Pinpoint the cell where the given text exists, returning its (X, Y) midpoint coordinate. 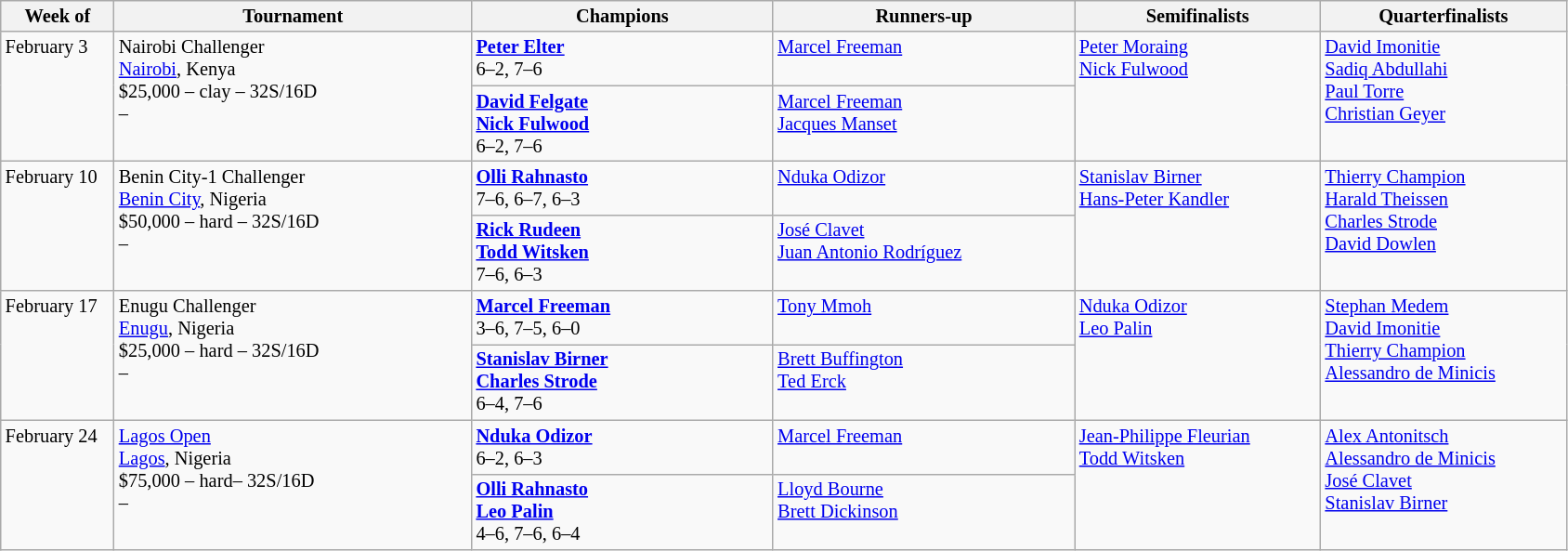
David Imonitie Sadiq Abdullahi Paul Torre Christian Geyer (1444, 97)
Enugu Challenger Enugu, Nigeria$25,000 – hard – 32S/16D – (294, 355)
February 10 (58, 225)
Nduka Odizor (923, 188)
Peter Moraing Nick Fulwood (1198, 97)
Nduka Odizor Leo Palin (1198, 355)
Quarterfinalists (1444, 16)
February 3 (58, 97)
Lagos Open Lagos, Nigeria$75,000 – hard– 32S/16D – (294, 485)
David Felgate Nick Fulwood6–2, 7–6 (622, 124)
Lloyd Bourne Brett Dickinson (923, 512)
Peter Elter 6–2, 7–6 (622, 59)
Stanislav Birner Hans-Peter Kandler (1198, 225)
Nduka Odizor 6–2, 6–3 (622, 447)
Stanislav Birner Charles Strode6–4, 7–6 (622, 382)
Champions (622, 16)
Week of (58, 16)
Brett Buffington Ted Erck (923, 382)
Olli Rahnasto Leo Palin4–6, 7–6, 6–4 (622, 512)
Alex Antonitsch Alessandro de Minicis José Clavet Stanislav Birner (1444, 485)
Marcel Freeman Jacques Manset (923, 124)
Jean-Philippe Fleurian Todd Witsken (1198, 485)
Runners-up (923, 16)
Nairobi Challenger Nairobi, Kenya$25,000 – clay – 32S/16D – (294, 97)
Rick Rudeen Todd Witsken7–6, 6–3 (622, 253)
Olli Rahnasto 7–6, 6–7, 6–3 (622, 188)
Tournament (294, 16)
Tony Mmoh (923, 318)
February 17 (58, 355)
José Clavet Juan Antonio Rodríguez (923, 253)
Marcel Freeman 3–6, 7–5, 6–0 (622, 318)
Semifinalists (1198, 16)
Stephan Medem David Imonitie Thierry Champion Alessandro de Minicis (1444, 355)
Thierry Champion Harald Theissen Charles Strode David Dowlen (1444, 225)
Benin City-1 Challenger Benin City, Nigeria$50,000 – hard – 32S/16D – (294, 225)
February 24 (58, 485)
